Search for the cell housing the specified text and yield its (X, Y) center coordinate. 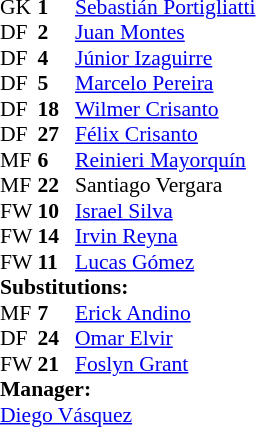
2 (57, 33)
21 (57, 364)
Manager: (128, 389)
6 (57, 160)
Lucas Gómez (165, 262)
Israel Silva (165, 211)
27 (57, 135)
22 (57, 185)
Wilmer Crisanto (165, 109)
10 (57, 211)
Substitutions: (128, 287)
14 (57, 237)
Marcelo Pereira (165, 83)
Omar Elvir (165, 339)
Erick Andino (165, 313)
Foslyn Grant (165, 364)
5 (57, 83)
Santiago Vergara (165, 185)
Juan Montes (165, 33)
Félix Crisanto (165, 135)
24 (57, 339)
7 (57, 313)
Irvin Reyna (165, 237)
Reinieri Mayorquín (165, 160)
11 (57, 262)
4 (57, 58)
18 (57, 109)
Júnior Izaguirre (165, 58)
